Scan for the cell matching the given text and deliver its (x, y) coordinate at center. 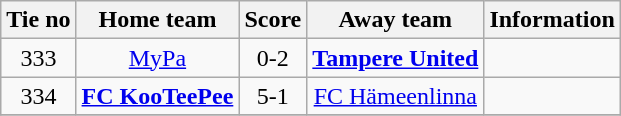
FC Hämeenlinna (396, 96)
Home team (158, 20)
0-2 (273, 58)
Tampere United (396, 58)
Tie no (38, 20)
5-1 (273, 96)
Information (552, 20)
333 (38, 58)
Away team (396, 20)
334 (38, 96)
MyPa (158, 58)
FC KooTeePee (158, 96)
Score (273, 20)
